Return the [x, y] coordinate for the center point of the cell that contains the specified text.  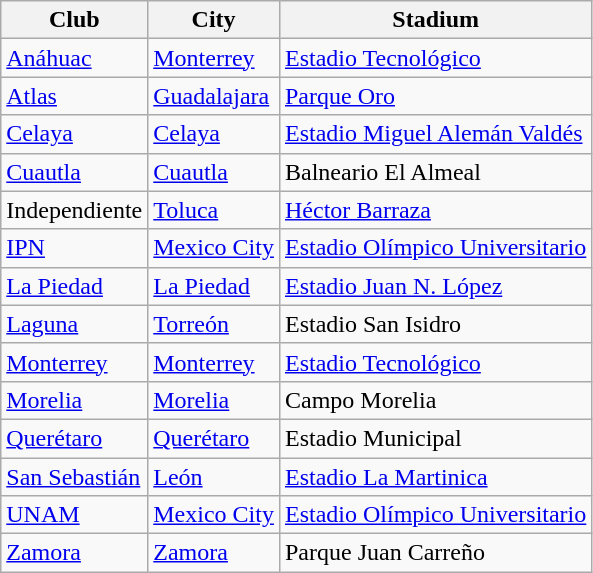
UNAM [74, 515]
Héctor Barraza [435, 210]
Independiente [74, 210]
Estadio Miguel Alemán Valdés [435, 134]
Toluca [214, 210]
Club [74, 20]
Estadio Juan N. López [435, 286]
Laguna [74, 324]
IPN [74, 248]
Campo Morelia [435, 400]
Estadio Municipal [435, 438]
Balneario El Almeal [435, 172]
Guadalajara [214, 96]
León [214, 477]
San Sebastián [74, 477]
Stadium [435, 20]
Estadio La Martinica [435, 477]
Atlas [74, 96]
City [214, 20]
Torreón [214, 324]
Estadio San Isidro [435, 324]
Parque Juan Carreño [435, 553]
Anáhuac [74, 58]
Parque Oro [435, 96]
